Pinpoint the cell where the given text exists, returning its (X, Y) midpoint coordinate. 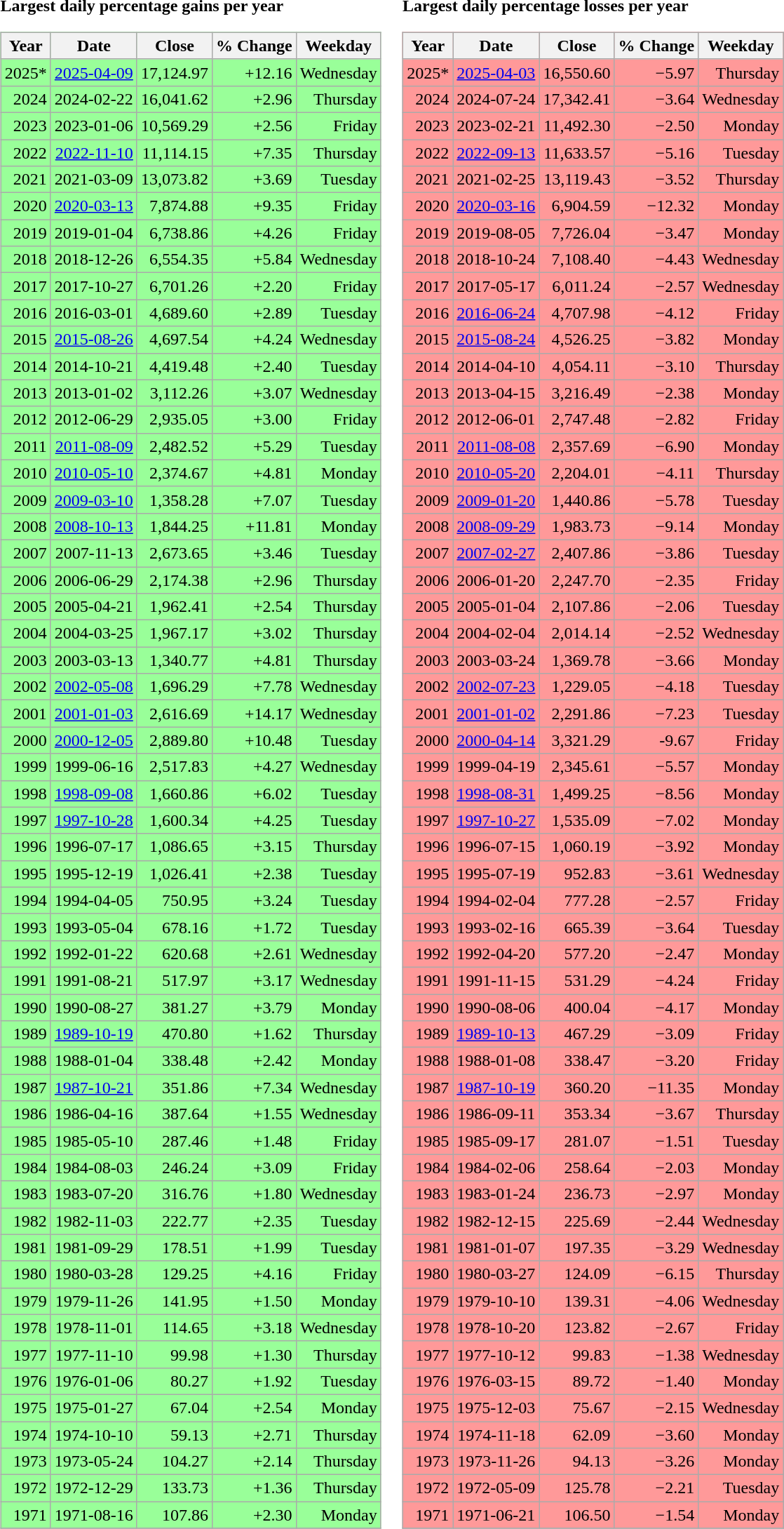
360.20 (576, 1088)
1993-05-04 (94, 927)
1971-06-21 (496, 1515)
−3.20 (656, 1061)
2023-02-21 (496, 126)
2017-05-17 (496, 286)
2024-07-24 (496, 99)
1972-05-09 (496, 1488)
17,342.41 (576, 99)
1,535.09 (576, 820)
−3.09 (656, 1034)
16,550.60 (576, 72)
+3.15 (254, 847)
2012-06-01 (496, 420)
139.31 (576, 1301)
−2.35 (656, 580)
−5.57 (656, 767)
2019-08-05 (496, 233)
−2.50 (656, 126)
1,440.86 (576, 500)
517.97 (174, 980)
1980-03-28 (94, 1274)
2020-03-13 (94, 206)
1987-10-19 (496, 1088)
1988-01-08 (496, 1061)
−2.06 (656, 607)
2014-04-10 (496, 366)
1,600.34 (174, 820)
1991-08-21 (94, 980)
107.86 (174, 1515)
3,321.29 (576, 740)
3,112.26 (174, 393)
1979-10-10 (496, 1301)
2003-03-13 (94, 660)
+1.55 (254, 1114)
+7.34 (254, 1088)
−7.02 (656, 820)
+1.72 (254, 927)
1989-10-13 (496, 1034)
+2.38 (254, 874)
114.65 (174, 1328)
1986-04-16 (94, 1114)
2025-04-09 (94, 72)
1997-10-27 (496, 820)
1988-01-04 (94, 1061)
1997-10-28 (94, 820)
+3.24 (254, 900)
1982-11-03 (94, 1221)
2006-01-20 (496, 580)
−3.60 (656, 1435)
470.80 (174, 1034)
1998-09-08 (94, 794)
+7.07 (254, 500)
+4.26 (254, 233)
2017-10-27 (94, 286)
2021-02-25 (496, 180)
7,874.88 (174, 206)
1998-08-31 (496, 794)
2012-06-29 (94, 420)
246.24 (174, 1168)
1,086.65 (174, 847)
1,499.25 (576, 794)
+2.71 (254, 1435)
+4.24 (254, 340)
2015-08-26 (94, 340)
1,060.19 (576, 847)
1976-01-06 (94, 1381)
13,119.43 (576, 180)
2015-08-24 (496, 340)
2,204.01 (576, 473)
2,935.05 (174, 420)
124.09 (576, 1274)
11,633.57 (576, 152)
2025-04-03 (496, 72)
−2.82 (656, 420)
1993-02-16 (496, 927)
2,247.70 (576, 580)
1980-03-27 (496, 1274)
7,726.04 (576, 233)
1990-08-27 (94, 1007)
2009-01-20 (496, 500)
2009-03-10 (94, 500)
2004-03-25 (94, 634)
2006-06-29 (94, 580)
−2.03 (656, 1168)
+1.99 (254, 1248)
+3.18 (254, 1328)
−4.43 (656, 260)
+3.02 (254, 634)
141.95 (174, 1301)
1996-07-17 (94, 847)
4,689.60 (174, 313)
750.95 (174, 900)
−3.52 (656, 180)
1975-12-03 (496, 1408)
+2.20 (254, 286)
-9.67 (656, 740)
+3.17 (254, 980)
4,707.98 (576, 313)
1984-02-06 (496, 1168)
1,340.77 (174, 660)
+5.84 (254, 260)
+2.89 (254, 313)
2016-03-01 (94, 313)
+2.42 (254, 1061)
10,569.29 (174, 126)
4,054.11 (576, 366)
2010-05-10 (94, 473)
577.20 (576, 954)
−2.67 (656, 1328)
1982-12-15 (496, 1221)
+2.61 (254, 954)
+4.25 (254, 820)
2,889.80 (174, 740)
1978-11-01 (94, 1328)
2001-01-03 (94, 714)
2002-07-23 (496, 687)
−6.90 (656, 446)
222.77 (174, 1221)
2018-10-24 (496, 260)
1974-11-18 (496, 1435)
−3.66 (656, 660)
1978-10-20 (496, 1328)
−8.56 (656, 794)
1,696.29 (174, 687)
2,107.86 (576, 607)
1996-07-15 (496, 847)
−5.97 (656, 72)
1,844.25 (174, 526)
1985-05-10 (94, 1141)
1975-01-27 (94, 1408)
−1.38 (656, 1354)
1983-07-20 (94, 1194)
−2.21 (656, 1488)
338.48 (174, 1061)
17,124.97 (174, 72)
1992-01-22 (94, 954)
1974-10-10 (94, 1435)
−3.82 (656, 340)
2011-08-08 (496, 446)
2014-10-21 (94, 366)
59.13 (174, 1435)
+7.35 (254, 152)
−4.12 (656, 313)
11,492.30 (576, 126)
1973-11-26 (496, 1462)
+14.17 (254, 714)
−6.15 (656, 1274)
353.34 (576, 1114)
−3.92 (656, 847)
2,174.38 (174, 580)
2,291.86 (576, 714)
16,041.62 (174, 99)
678.16 (174, 927)
+2.56 (254, 126)
2000-04-14 (496, 740)
+2.30 (254, 1515)
−2.38 (656, 393)
−4.17 (656, 1007)
3,216.49 (576, 393)
2002-05-08 (94, 687)
−3.29 (656, 1248)
+4.27 (254, 767)
2021-03-09 (94, 180)
1,962.41 (174, 607)
94.13 (576, 1462)
75.67 (576, 1408)
6,011.24 (576, 286)
−3.61 (656, 874)
2005-04-21 (94, 607)
665.39 (576, 927)
106.50 (576, 1515)
6,554.35 (174, 260)
−2.47 (656, 954)
129.25 (174, 1274)
2013-04-15 (496, 393)
1995-12-19 (94, 874)
1999-06-16 (94, 767)
1991-11-15 (496, 980)
1983-01-24 (496, 1194)
316.76 (174, 1194)
+6.02 (254, 794)
−7.23 (656, 714)
99.83 (576, 1354)
+1.30 (254, 1354)
1987-10-21 (94, 1088)
−5.16 (656, 152)
62.09 (576, 1435)
1,660.86 (174, 794)
133.73 (174, 1488)
−2.44 (656, 1221)
1,369.78 (576, 660)
+3.07 (254, 393)
+3.00 (254, 420)
−3.10 (656, 366)
2,345.61 (576, 767)
125.78 (576, 1488)
400.04 (576, 1007)
1990-08-06 (496, 1007)
2010-05-20 (496, 473)
2004-02-04 (496, 634)
2023-01-06 (94, 126)
2019-01-04 (94, 233)
1986-09-11 (496, 1114)
+3.09 (254, 1168)
2013-01-02 (94, 393)
2,747.48 (576, 420)
2,014.14 (576, 634)
1976-03-15 (496, 1381)
2,517.83 (174, 767)
1971-08-16 (94, 1515)
287.46 (174, 1141)
99.98 (174, 1354)
+1.80 (254, 1194)
89.72 (576, 1381)
+3.69 (254, 180)
−2.97 (656, 1194)
+1.50 (254, 1301)
+12.16 (254, 72)
236.73 (576, 1194)
−3.86 (656, 553)
2000-12-05 (94, 740)
−2.52 (656, 634)
−3.47 (656, 233)
+10.48 (254, 740)
1981-01-07 (496, 1248)
2003-03-24 (496, 660)
67.04 (174, 1408)
1,967.17 (174, 634)
+9.35 (254, 206)
531.29 (576, 980)
2011-08-09 (94, 446)
1979-11-26 (94, 1301)
2016-06-24 (496, 313)
2020-03-16 (496, 206)
381.27 (174, 1007)
80.27 (174, 1381)
2005-01-04 (496, 607)
2008-09-29 (496, 526)
+5.29 (254, 446)
1,358.28 (174, 500)
1985-09-17 (496, 1141)
777.28 (576, 900)
7,108.40 (576, 260)
6,904.59 (576, 206)
281.07 (576, 1141)
2024-02-22 (94, 99)
1989-10-19 (94, 1034)
−4.24 (656, 980)
+1.92 (254, 1381)
6,738.86 (174, 233)
4,419.48 (174, 366)
2,357.69 (576, 446)
620.68 (174, 954)
+2.14 (254, 1462)
1994-02-04 (496, 900)
−1.51 (656, 1141)
952.83 (576, 874)
2001-01-02 (496, 714)
−1.54 (656, 1515)
467.29 (576, 1034)
1992-04-20 (496, 954)
−3.26 (656, 1462)
2,616.69 (174, 714)
2,482.52 (174, 446)
+7.78 (254, 687)
2018-12-26 (94, 260)
1977-10-12 (496, 1354)
2007-02-27 (496, 553)
6,701.26 (174, 286)
1977-11-10 (94, 1354)
−4.06 (656, 1301)
351.86 (174, 1088)
−2.15 (656, 1408)
−12.32 (656, 206)
−11.35 (656, 1088)
1973-05-24 (94, 1462)
1994-04-05 (94, 900)
197.35 (576, 1248)
+1.48 (254, 1141)
123.82 (576, 1328)
−5.78 (656, 500)
178.51 (174, 1248)
2022-11-10 (94, 152)
1,026.41 (174, 874)
2,673.65 (174, 553)
−3.67 (656, 1114)
−4.18 (656, 687)
+4.16 (254, 1274)
338.47 (576, 1061)
+11.81 (254, 526)
225.69 (576, 1221)
258.64 (576, 1168)
11,114.15 (174, 152)
−4.11 (656, 473)
2022-09-13 (496, 152)
1,983.73 (576, 526)
1999-04-19 (496, 767)
1995-07-19 (496, 874)
2,374.67 (174, 473)
4,697.54 (174, 340)
387.64 (174, 1114)
2008-10-13 (94, 526)
4,526.25 (576, 340)
+2.35 (254, 1221)
+1.36 (254, 1488)
104.27 (174, 1462)
+1.62 (254, 1034)
+3.79 (254, 1007)
+2.40 (254, 366)
−1.40 (656, 1381)
13,073.82 (174, 180)
+3.46 (254, 553)
−9.14 (656, 526)
1984-08-03 (94, 1168)
2007-11-13 (94, 553)
1,229.05 (576, 687)
2,407.86 (576, 553)
1981-09-29 (94, 1248)
1972-12-29 (94, 1488)
